Extract the [x, y] coordinate from the center of the cell holding the provided text.  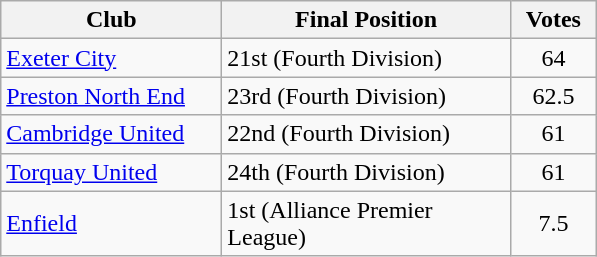
64 [553, 58]
Cambridge United [112, 134]
Enfield [112, 224]
62.5 [553, 96]
22nd (Fourth Division) [366, 134]
1st (Alliance Premier League) [366, 224]
Final Position [366, 20]
24th (Fourth Division) [366, 172]
Torquay United [112, 172]
Exeter City [112, 58]
21st (Fourth Division) [366, 58]
Preston North End [112, 96]
Club [112, 20]
Votes [553, 20]
7.5 [553, 224]
23rd (Fourth Division) [366, 96]
